Locate the cell with the specified text and output its (X, Y) center coordinate. 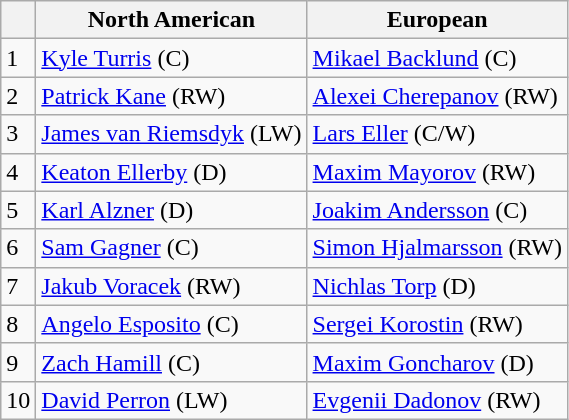
2 (18, 96)
North American (172, 20)
Keaton Ellerby (D) (172, 172)
9 (18, 362)
3 (18, 134)
Joakim Andersson (C) (437, 210)
David Perron (LW) (172, 400)
4 (18, 172)
Jakub Voracek (RW) (172, 286)
10 (18, 400)
7 (18, 286)
Karl Alzner (D) (172, 210)
Patrick Kane (RW) (172, 96)
Lars Eller (C/W) (437, 134)
8 (18, 324)
Nichlas Torp (D) (437, 286)
Mikael Backlund (C) (437, 58)
Angelo Esposito (C) (172, 324)
Kyle Turris (C) (172, 58)
Zach Hamill (C) (172, 362)
Sergei Korostin (RW) (437, 324)
Maxim Mayorov (RW) (437, 172)
6 (18, 248)
5 (18, 210)
Evgenii Dadonov (RW) (437, 400)
Sam Gagner (C) (172, 248)
1 (18, 58)
European (437, 20)
Maxim Goncharov (D) (437, 362)
James van Riemsdyk (LW) (172, 134)
Simon Hjalmarsson (RW) (437, 248)
Alexei Cherepanov (RW) (437, 96)
